Detect which cell encompasses the target text, then output its (X, Y) center coordinate. 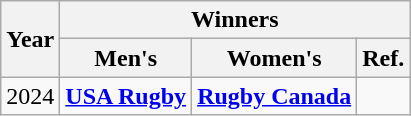
Rugby Canada (274, 96)
2024 (30, 96)
Women's (274, 58)
Men's (126, 58)
Year (30, 39)
Ref. (384, 58)
Winners (235, 20)
USA Rugby (126, 96)
